For the text-containing cell, return its midpoint in [X, Y] coordinate format. 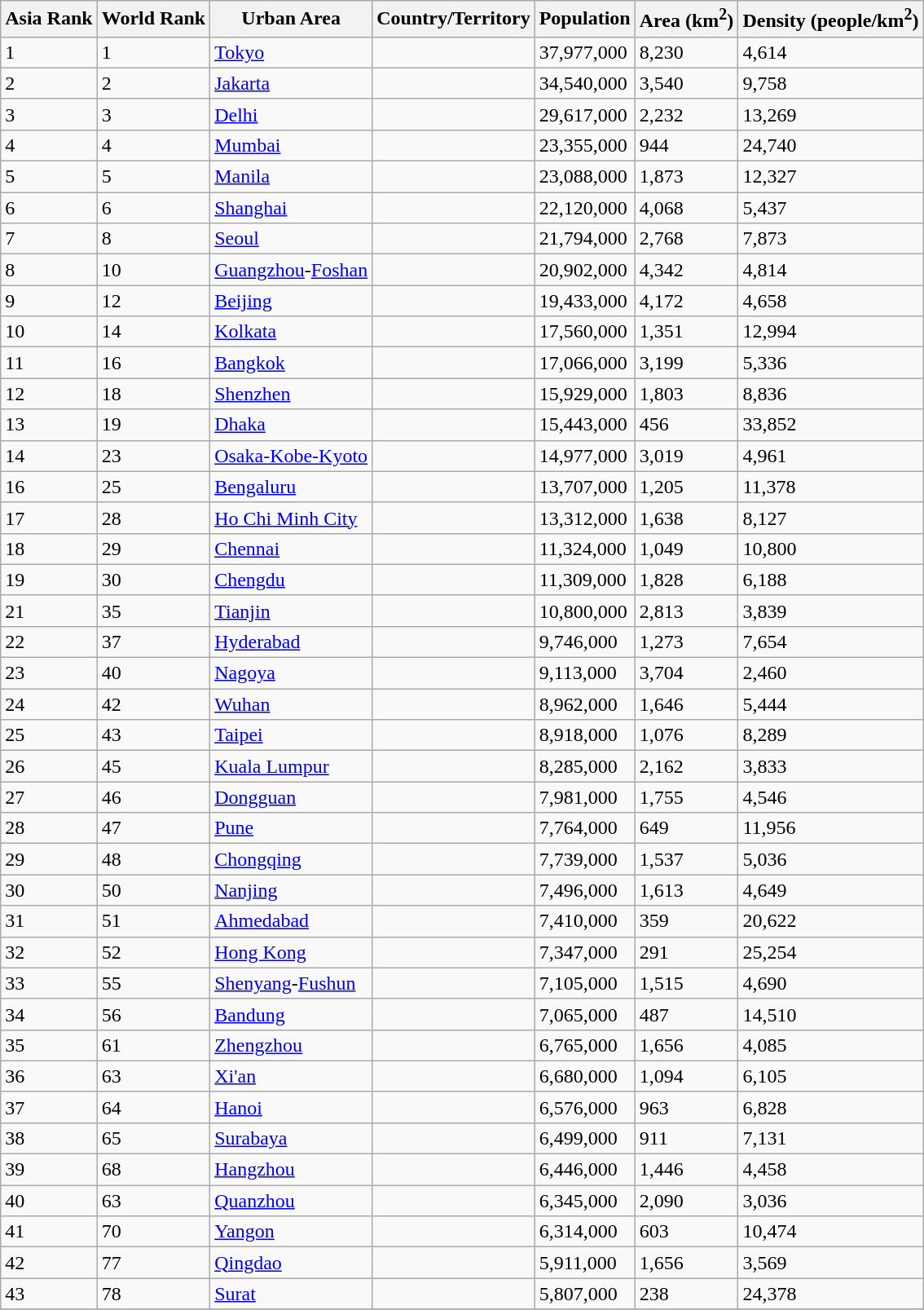
963 [686, 1107]
7,131 [831, 1138]
25,254 [831, 952]
50 [153, 890]
3,019 [686, 456]
6,499,000 [585, 1138]
33,852 [831, 425]
22 [49, 642]
3,540 [686, 83]
Chennai [292, 549]
34 [49, 1014]
Zhengzhou [292, 1045]
21 [49, 611]
944 [686, 145]
Quanzhou [292, 1201]
2,768 [686, 239]
4,649 [831, 890]
68 [153, 1170]
65 [153, 1138]
Nanjing [292, 890]
61 [153, 1045]
Asia Rank [49, 20]
6,828 [831, 1107]
Taipei [292, 735]
2,813 [686, 611]
24 [49, 704]
1,613 [686, 890]
5,444 [831, 704]
10,474 [831, 1232]
38 [49, 1138]
911 [686, 1138]
7,764,000 [585, 828]
4,172 [686, 301]
4,961 [831, 456]
9,113,000 [585, 673]
Chongqing [292, 859]
Hyderabad [292, 642]
8,962,000 [585, 704]
4,342 [686, 270]
7,496,000 [585, 890]
7,873 [831, 239]
5,336 [831, 363]
8,230 [686, 52]
Bandung [292, 1014]
20,622 [831, 921]
Wuhan [292, 704]
70 [153, 1232]
8,289 [831, 735]
291 [686, 952]
3,833 [831, 766]
4,458 [831, 1170]
4,658 [831, 301]
78 [153, 1294]
3,036 [831, 1201]
9 [49, 301]
41 [49, 1232]
Bengaluru [292, 487]
11 [49, 363]
1,351 [686, 332]
26 [49, 766]
47 [153, 828]
8,127 [831, 518]
12,327 [831, 177]
11,324,000 [585, 549]
Chengdu [292, 580]
Surabaya [292, 1138]
2,090 [686, 1201]
15,443,000 [585, 425]
34,540,000 [585, 83]
Seoul [292, 239]
Shenzhen [292, 394]
23,088,000 [585, 177]
1,273 [686, 642]
19,433,000 [585, 301]
12,994 [831, 332]
17,560,000 [585, 332]
6,576,000 [585, 1107]
24,740 [831, 145]
55 [153, 983]
1,873 [686, 177]
10,800 [831, 549]
37,977,000 [585, 52]
2,460 [831, 673]
1,537 [686, 859]
Kuala Lumpur [292, 766]
7,410,000 [585, 921]
2,162 [686, 766]
4,546 [831, 797]
1,638 [686, 518]
Bangkok [292, 363]
22,120,000 [585, 208]
23,355,000 [585, 145]
1,049 [686, 549]
Surat [292, 1294]
1,803 [686, 394]
5,911,000 [585, 1263]
3,839 [831, 611]
9,746,000 [585, 642]
Nagoya [292, 673]
Osaka-Kobe-Kyoto [292, 456]
31 [49, 921]
7 [49, 239]
603 [686, 1232]
6,345,000 [585, 1201]
Delhi [292, 114]
Area (km2) [686, 20]
Mumbai [292, 145]
Yangon [292, 1232]
Ho Chi Minh City [292, 518]
6,314,000 [585, 1232]
8,285,000 [585, 766]
11,378 [831, 487]
Shenyang-Fushun [292, 983]
3,569 [831, 1263]
39 [49, 1170]
1,205 [686, 487]
1,828 [686, 580]
238 [686, 1294]
56 [153, 1014]
Country/Territory [453, 20]
Hangzhou [292, 1170]
1,094 [686, 1076]
4,690 [831, 983]
Pune [292, 828]
32 [49, 952]
359 [686, 921]
Manila [292, 177]
7,105,000 [585, 983]
Density (people/km2) [831, 20]
51 [153, 921]
6,188 [831, 580]
7,065,000 [585, 1014]
Guangzhou-Foshan [292, 270]
8,918,000 [585, 735]
64 [153, 1107]
52 [153, 952]
7,981,000 [585, 797]
13,312,000 [585, 518]
15,929,000 [585, 394]
6,765,000 [585, 1045]
13,707,000 [585, 487]
21,794,000 [585, 239]
33 [49, 983]
36 [49, 1076]
Jakarta [292, 83]
5,807,000 [585, 1294]
Population [585, 20]
6,105 [831, 1076]
9,758 [831, 83]
487 [686, 1014]
11,956 [831, 828]
5,437 [831, 208]
13,269 [831, 114]
46 [153, 797]
4,085 [831, 1045]
11,309,000 [585, 580]
649 [686, 828]
1,646 [686, 704]
World Rank [153, 20]
10,800,000 [585, 611]
5,036 [831, 859]
1,755 [686, 797]
1,515 [686, 983]
3,704 [686, 673]
13 [49, 425]
3,199 [686, 363]
4,814 [831, 270]
7,654 [831, 642]
1,076 [686, 735]
7,739,000 [585, 859]
1,446 [686, 1170]
Tokyo [292, 52]
17,066,000 [585, 363]
456 [686, 425]
14,510 [831, 1014]
Shanghai [292, 208]
4,068 [686, 208]
2,232 [686, 114]
Hanoi [292, 1107]
8,836 [831, 394]
Tianjin [292, 611]
77 [153, 1263]
48 [153, 859]
17 [49, 518]
Ahmedabad [292, 921]
45 [153, 766]
Dongguan [292, 797]
Urban Area [292, 20]
20,902,000 [585, 270]
Hong Kong [292, 952]
Beijing [292, 301]
Qingdao [292, 1263]
14,977,000 [585, 456]
29,617,000 [585, 114]
27 [49, 797]
24,378 [831, 1294]
7,347,000 [585, 952]
Xi'an [292, 1076]
Dhaka [292, 425]
6,446,000 [585, 1170]
4,614 [831, 52]
Kolkata [292, 332]
6,680,000 [585, 1076]
